Detect which cell encompasses the target text, then output its (x, y) center coordinate. 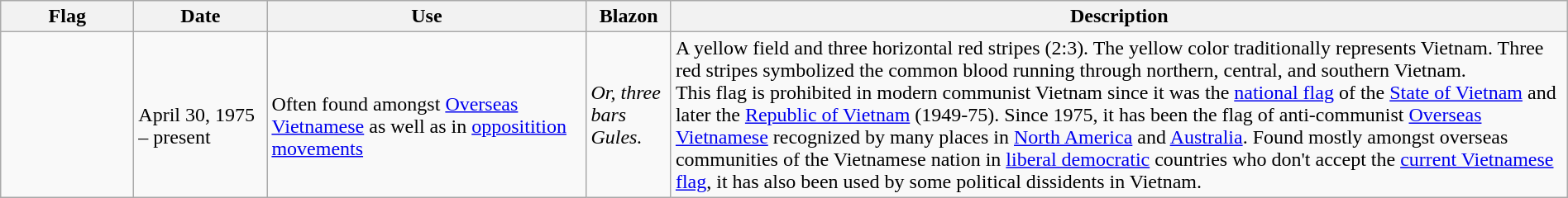
Blazon (629, 16)
Date (200, 16)
April 30, 1975 – present (200, 115)
Flag (68, 16)
Or, three bars Gules. (629, 115)
Description (1119, 16)
Often found amongst Overseas Vietnamese as well as in oppositition movements (427, 115)
Use (427, 16)
